Pinpoint the cell where the given text exists, returning its (X, Y) midpoint coordinate. 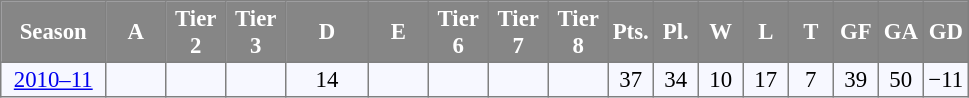
E (398, 32)
2010–11 (54, 79)
Pts. (630, 32)
Season (54, 32)
Pl. (676, 32)
37 (630, 79)
A (136, 32)
Tier 3 (256, 32)
Tier 8 (578, 32)
50 (900, 79)
Tier 6 (458, 32)
L (766, 32)
10 (720, 79)
7 (810, 79)
GD (946, 32)
T (810, 32)
W (720, 32)
39 (856, 79)
GA (900, 32)
34 (676, 79)
−11 (946, 79)
Tier 7 (518, 32)
D (327, 32)
14 (327, 79)
GF (856, 32)
17 (766, 79)
Tier 2 (196, 32)
